Return the (X, Y) coordinate for the center point of the cell that contains the specified text.  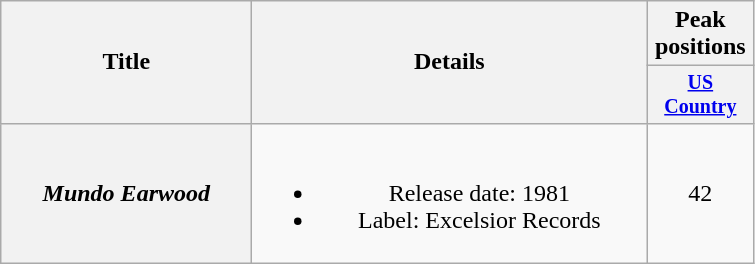
Peak positions (700, 34)
Title (126, 62)
Mundo Earwood (126, 193)
US Country (700, 94)
Details (450, 62)
42 (700, 193)
Release date: 1981Label: Excelsior Records (450, 193)
